Capture the cell that displays the provided text and extract its (x, y) central coordinate. 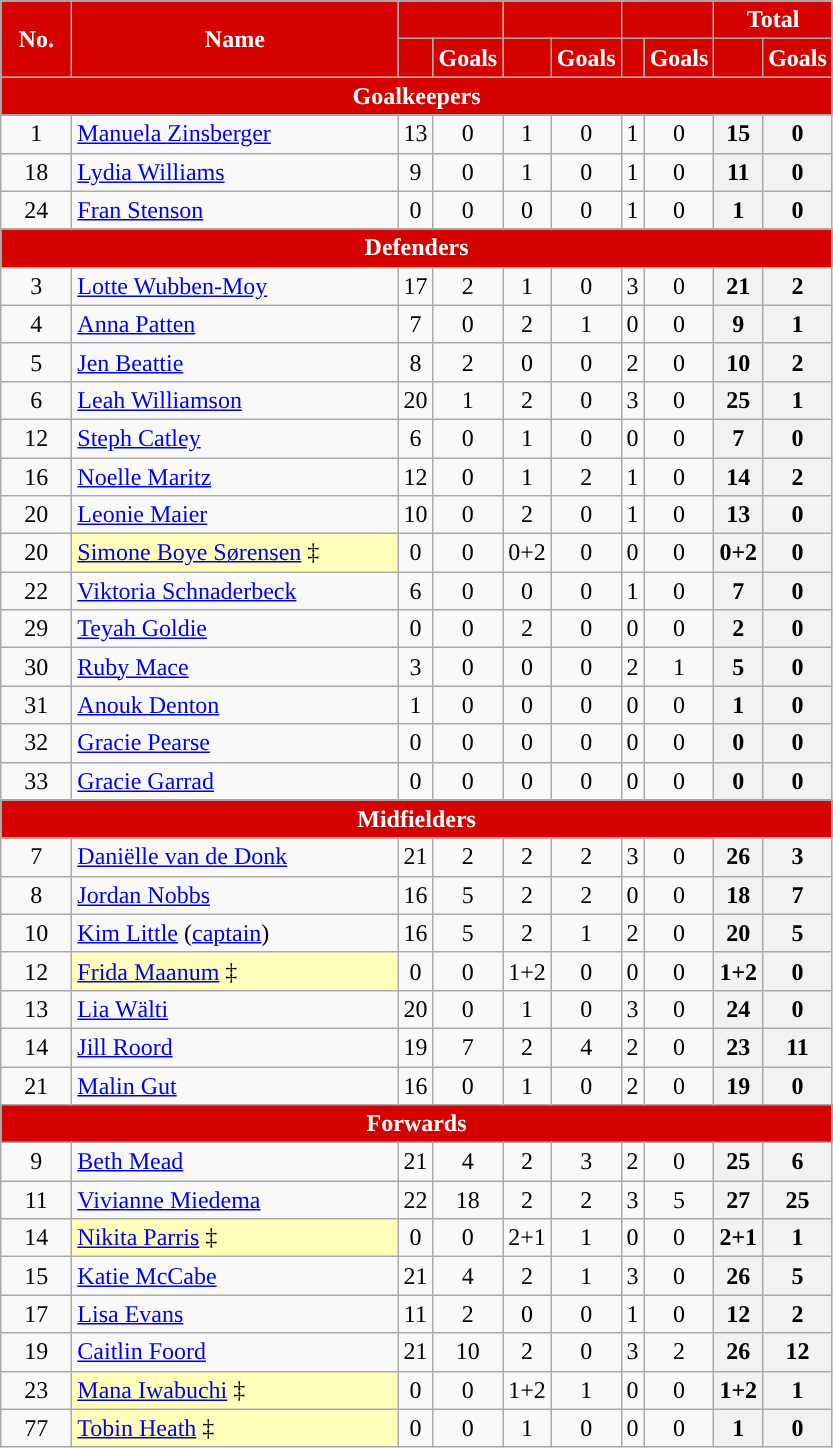
Ruby Mace (235, 667)
Viktoria Schnaderbeck (235, 591)
Kim Little (captain) (235, 933)
Teyah Goldie (235, 629)
29 (36, 629)
Name (235, 39)
Lisa Evans (235, 1314)
Mana Iwabuchi ‡ (235, 1390)
Lia Wälti (235, 1009)
Goalkeepers (417, 96)
Anna Patten (235, 324)
Katie McCabe (235, 1276)
Defenders (417, 248)
Frida Maanum ‡ (235, 971)
30 (36, 667)
27 (738, 1200)
Anouk Denton (235, 705)
Midfielders (417, 819)
Noelle Maritz (235, 477)
Jordan Nobbs (235, 895)
Tobin Heath ‡ (235, 1428)
Gracie Garrad (235, 781)
33 (36, 781)
Leah Williamson (235, 400)
Forwards (417, 1124)
Lotte Wubben-Moy (235, 286)
Jill Roord (235, 1047)
Gracie Pearse (235, 743)
Manuela Zinsberger (235, 134)
Nikita Parris ‡ (235, 1238)
No. (36, 39)
31 (36, 705)
Vivianne Miedema (235, 1200)
77 (36, 1428)
Daniëlle van de Donk (235, 857)
Leonie Maier (235, 515)
Lydia Williams (235, 172)
Fran Stenson (235, 210)
Total (773, 20)
Beth Mead (235, 1162)
Jen Beattie (235, 362)
Caitlin Foord (235, 1352)
32 (36, 743)
Malin Gut (235, 1085)
Steph Catley (235, 438)
Simone Boye Sørensen ‡ (235, 553)
